Pinpoint the cell where the given text exists, returning its (X, Y) midpoint coordinate. 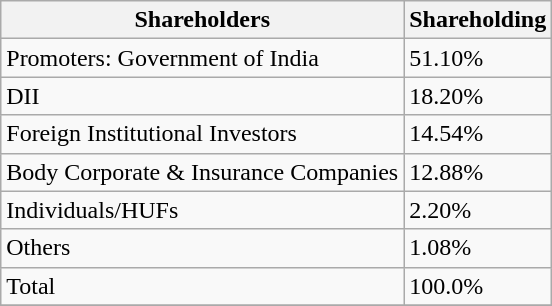
Promoters: Government of India (202, 58)
100.0% (478, 286)
14.54% (478, 134)
51.10% (478, 58)
Total (202, 286)
Shareholders (202, 20)
Individuals/HUFs (202, 210)
Shareholding (478, 20)
12.88% (478, 172)
DII (202, 96)
18.20% (478, 96)
Others (202, 248)
1.08% (478, 248)
Body Corporate & Insurance Companies (202, 172)
2.20% (478, 210)
Foreign Institutional Investors (202, 134)
